Determine the [x, y] coordinate at the center of the cell enclosing the given text.  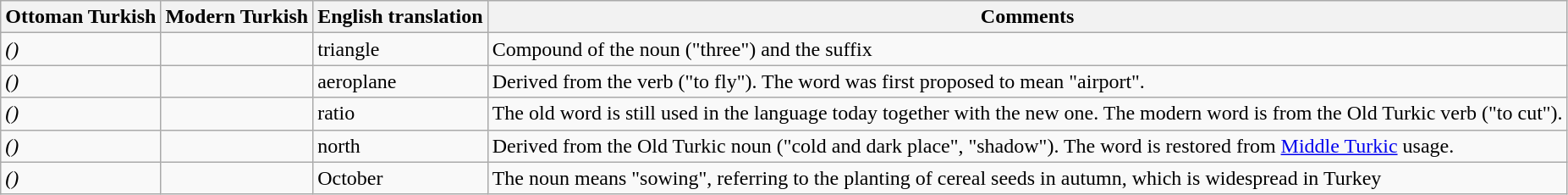
English translation [400, 17]
aeroplane [400, 81]
The noun means "sowing", referring to the planting of cereal seeds in autumn, which is widespread in Turkey [1027, 178]
triangle [400, 49]
October [400, 178]
north [400, 146]
Modern Turkish [237, 17]
The old word is still used in the language today together with the new one. The modern word is from the Old Turkic verb ("to cut"). [1027, 114]
Ottoman Turkish [81, 17]
Derived from the verb ("to fly"). The word was first proposed to mean "airport". [1027, 81]
ratio [400, 114]
Compound of the noun ("three") and the suffix [1027, 49]
Derived from the Old Turkic noun ("cold and dark place", "shadow"). The word is restored from Middle Turkic usage. [1027, 146]
Comments [1027, 17]
